For the text-containing cell, return its midpoint in [x, y] coordinate format. 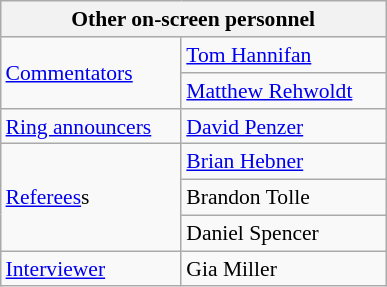
Interviewer [92, 269]
Gia Miller [283, 269]
Daniel Spencer [283, 233]
Brian Hebner [283, 162]
Refereess [92, 198]
Matthew Rehwoldt [283, 91]
Other on-screen personnel [194, 19]
David Penzer [283, 126]
Tom Hannifan [283, 55]
Ring announcers [92, 126]
Commentators [92, 72]
Brandon Tolle [283, 197]
